Pinpoint the cell where the given text exists, returning its [x, y] midpoint coordinate. 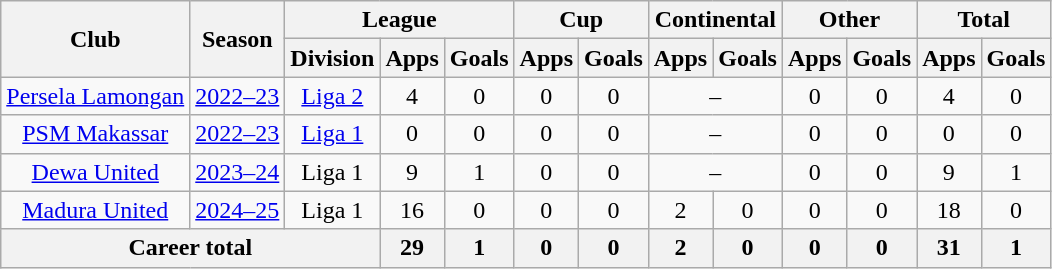
Dewa United [96, 172]
Other [849, 20]
Division [332, 58]
Cup [581, 20]
Persela Lamongan [96, 96]
League [400, 20]
Season [238, 39]
29 [412, 248]
Club [96, 39]
2023–24 [238, 172]
Continental [715, 20]
31 [949, 248]
Madura United [96, 210]
Liga 2 [332, 96]
16 [412, 210]
2024–25 [238, 210]
PSM Makassar [96, 134]
Career total [190, 248]
Total [984, 20]
18 [949, 210]
